Scan for the cell matching the given text and deliver its [x, y] coordinate at center. 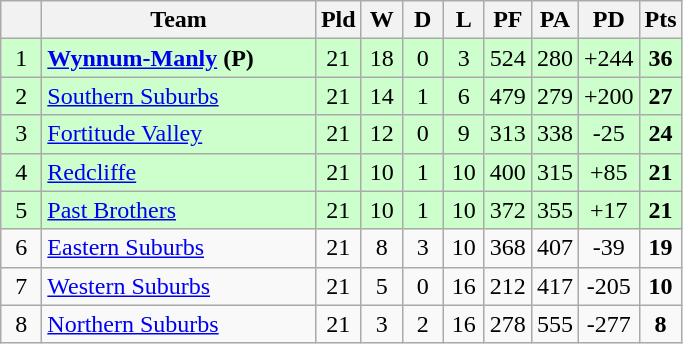
27 [660, 96]
-39 [608, 248]
14 [382, 96]
Pld [338, 20]
Past Brothers [179, 210]
-25 [608, 134]
36 [660, 58]
W [382, 20]
+244 [608, 58]
-277 [608, 324]
PF [508, 20]
Fortitude Valley [179, 134]
18 [382, 58]
12 [382, 134]
355 [554, 210]
555 [554, 324]
9 [464, 134]
279 [554, 96]
524 [508, 58]
280 [554, 58]
4 [22, 172]
Western Suburbs [179, 286]
278 [508, 324]
-205 [608, 286]
400 [508, 172]
338 [554, 134]
D [422, 20]
+200 [608, 96]
7 [22, 286]
Team [179, 20]
Northern Suburbs [179, 324]
Pts [660, 20]
19 [660, 248]
Wynnum-Manly (P) [179, 58]
479 [508, 96]
315 [554, 172]
372 [508, 210]
Southern Suburbs [179, 96]
212 [508, 286]
L [464, 20]
Redcliffe [179, 172]
+85 [608, 172]
417 [554, 286]
Eastern Suburbs [179, 248]
368 [508, 248]
313 [508, 134]
+17 [608, 210]
407 [554, 248]
PA [554, 20]
PD [608, 20]
24 [660, 134]
